For the text-containing cell, return its midpoint in (x, y) coordinate format. 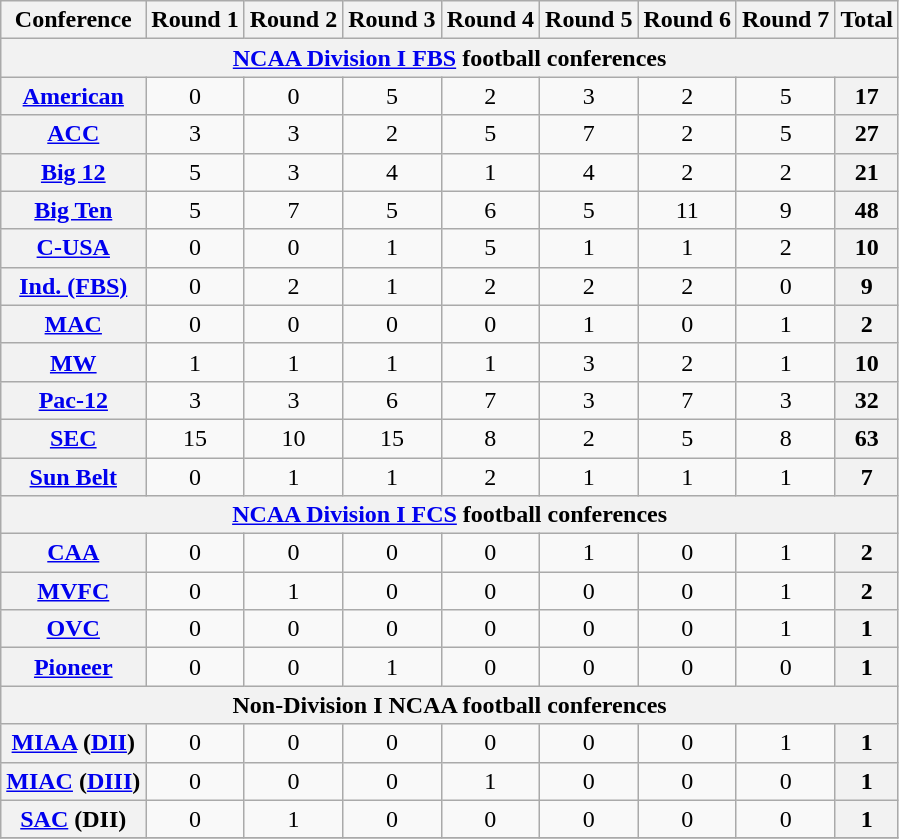
Sun Belt (74, 477)
MAC (74, 324)
MVFC (74, 591)
11 (687, 210)
ACC (74, 134)
NCAA Division I FBS football conferences (450, 58)
48 (867, 210)
Round 3 (392, 20)
OVC (74, 629)
Big 12 (74, 172)
SEC (74, 438)
Pioneer (74, 667)
SAC (DII) (74, 819)
17 (867, 96)
MIAC (DIII) (74, 781)
MIAA (DII) (74, 743)
21 (867, 172)
Conference (74, 20)
C-USA (74, 248)
Round 2 (293, 20)
Non-Division I NCAA football conferences (450, 705)
Big Ten (74, 210)
32 (867, 400)
CAA (74, 553)
MW (74, 362)
Total (867, 20)
27 (867, 134)
Pac-12 (74, 400)
Round 1 (195, 20)
63 (867, 438)
Round 5 (589, 20)
Round 6 (687, 20)
Ind. (FBS) (74, 286)
Round 7 (785, 20)
American (74, 96)
Round 4 (490, 20)
NCAA Division I FCS football conferences (450, 515)
